Detect which cell encompasses the target text, then output its (x, y) center coordinate. 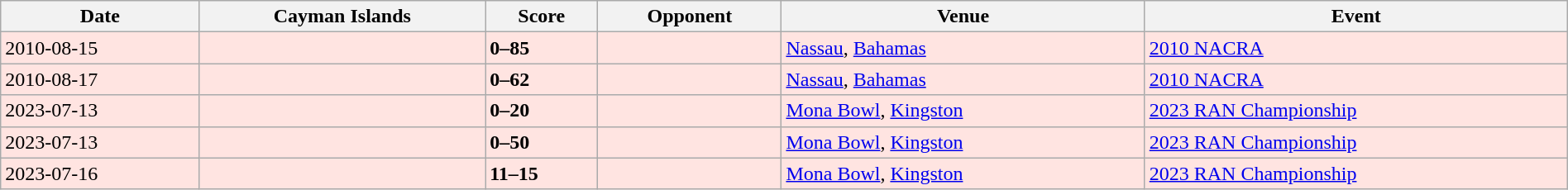
Venue (963, 17)
11–15 (542, 173)
Event (1356, 17)
0–50 (542, 142)
Opponent (690, 17)
0–62 (542, 79)
0–20 (542, 111)
2010-08-17 (100, 79)
Cayman Islands (342, 17)
0–85 (542, 48)
Date (100, 17)
2010-08-15 (100, 48)
Score (542, 17)
2023-07-16 (100, 173)
